For the text-containing cell, return its midpoint in (x, y) coordinate format. 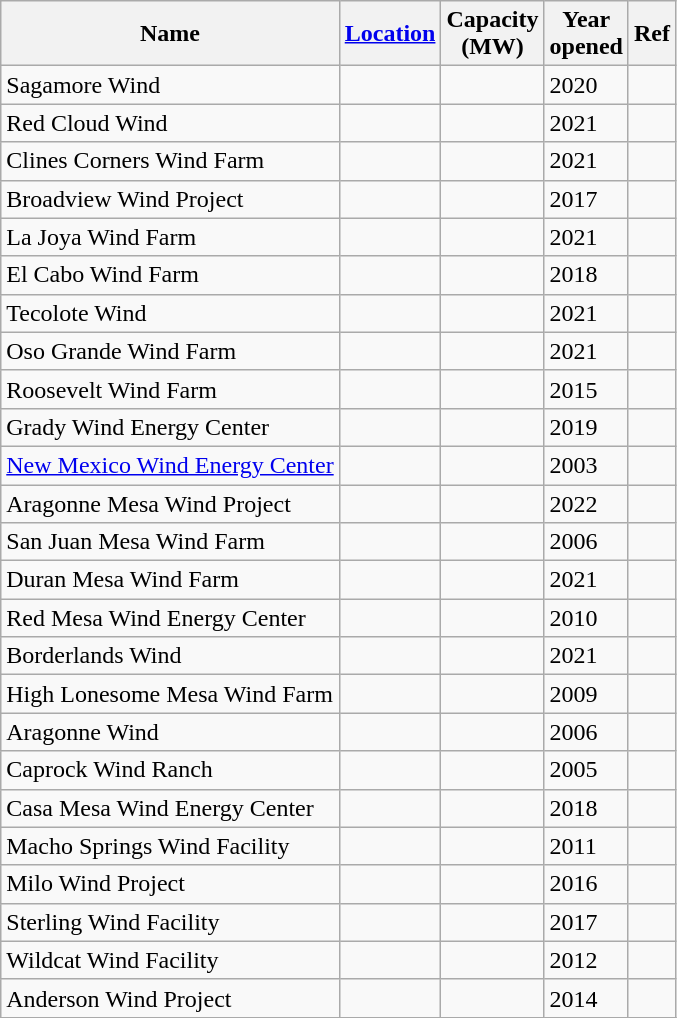
Oso Grande Wind Farm (170, 351)
2003 (586, 465)
Borderlands Wind (170, 656)
2012 (586, 960)
Sterling Wind Facility (170, 922)
Yearopened (586, 34)
San Juan Mesa Wind Farm (170, 542)
Roosevelt Wind Farm (170, 389)
Duran Mesa Wind Farm (170, 580)
2014 (586, 998)
2019 (586, 427)
Caprock Wind Ranch (170, 770)
Clines Corners Wind Farm (170, 161)
Casa Mesa Wind Energy Center (170, 808)
El Cabo Wind Farm (170, 275)
High Lonesome Mesa Wind Farm (170, 694)
Aragonne Wind (170, 732)
2011 (586, 846)
2010 (586, 618)
New Mexico Wind Energy Center (170, 465)
2022 (586, 503)
Milo Wind Project (170, 884)
Macho Springs Wind Facility (170, 846)
Anderson Wind Project (170, 998)
La Joya Wind Farm (170, 237)
2009 (586, 694)
Sagamore Wind (170, 85)
Broadview Wind Project (170, 199)
Ref (652, 34)
2016 (586, 884)
2005 (586, 770)
2020 (586, 85)
Location (390, 34)
Aragonne Mesa Wind Project (170, 503)
Name (170, 34)
2015 (586, 389)
Wildcat Wind Facility (170, 960)
Capacity(MW) (492, 34)
Red Mesa Wind Energy Center (170, 618)
Red Cloud Wind (170, 123)
Tecolote Wind (170, 313)
Grady Wind Energy Center (170, 427)
